Output the (X, Y) coordinate of the center of the cell containing the given text.  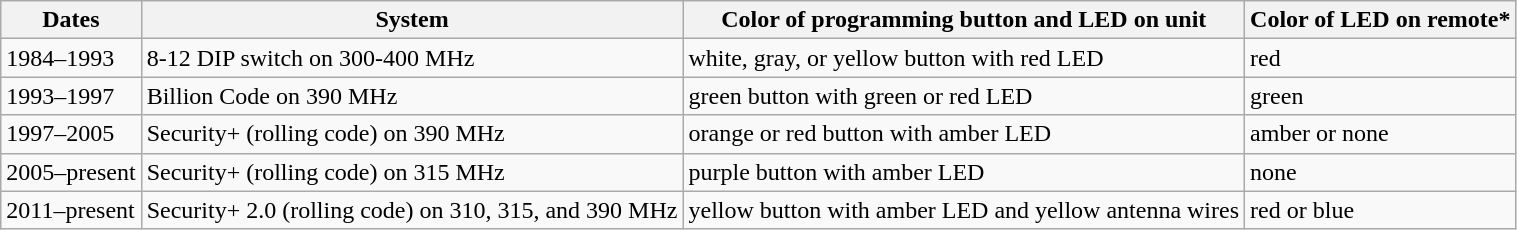
green button with green or red LED (964, 96)
2011–present (71, 210)
Security+ (rolling code) on 315 MHz (412, 172)
Billion Code on 390 MHz (412, 96)
amber or none (1380, 134)
yellow button with amber LED and yellow antenna wires (964, 210)
8-12 DIP switch on 300-400 MHz (412, 58)
red (1380, 58)
Color of programming button and LED on unit (964, 20)
none (1380, 172)
System (412, 20)
Security+ (rolling code) on 390 MHz (412, 134)
Security+ 2.0 (rolling code) on 310, 315, and 390 MHz (412, 210)
1993–1997 (71, 96)
purple button with amber LED (964, 172)
red or blue (1380, 210)
green (1380, 96)
white, gray, or yellow button with red LED (964, 58)
2005–present (71, 172)
orange or red button with amber LED (964, 134)
1997–2005 (71, 134)
Color of LED on remote* (1380, 20)
Dates (71, 20)
1984–1993 (71, 58)
